Return the (X, Y) coordinate for the center point of the cell that contains the specified text.  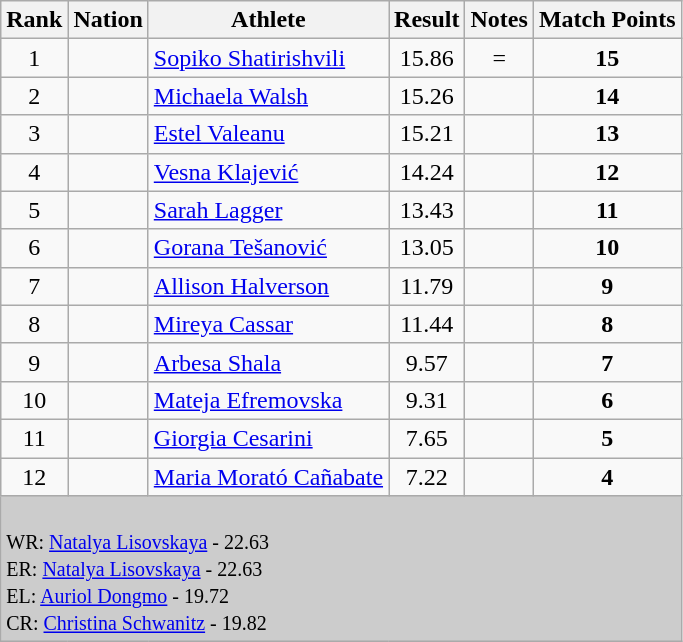
Maria Morató Cañabate (268, 477)
15.26 (427, 96)
2 (34, 96)
14 (607, 96)
Sopiko Shatirishvili (268, 58)
Mateja Efremovska (268, 400)
Rank (34, 20)
14.24 (427, 172)
15.21 (427, 134)
Giorgia Cesarini (268, 438)
9.31 (427, 400)
Estel Valeanu (268, 134)
9.57 (427, 362)
13 (607, 134)
= (499, 58)
Nation (108, 20)
13.43 (427, 210)
Sarah Lagger (268, 210)
WR: Natalya Lisovskaya - 22.63ER: Natalya Lisovskaya - 22.63 EL: Auriol Dongmo - 19.72CR: Christina Schwanitz - 19.82 (341, 569)
11.79 (427, 286)
15.86 (427, 58)
1 (34, 58)
7.65 (427, 438)
Allison Halverson (268, 286)
Result (427, 20)
15 (607, 58)
Athlete (268, 20)
Match Points (607, 20)
11.44 (427, 324)
13.05 (427, 248)
Mireya Cassar (268, 324)
Gorana Tešanović (268, 248)
Arbesa Shala (268, 362)
Vesna Klajević (268, 172)
3 (34, 134)
Notes (499, 20)
7.22 (427, 477)
Michaela Walsh (268, 96)
